Pinpoint the cell where the given text exists, returning its [X, Y] midpoint coordinate. 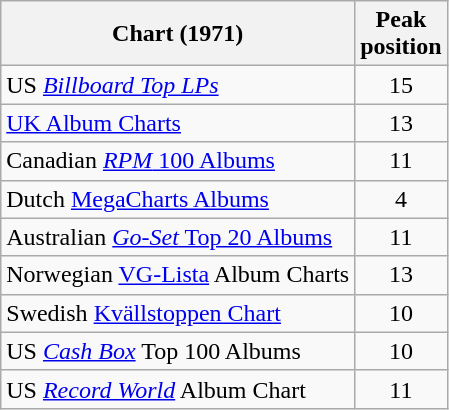
UK Album Charts [178, 123]
4 [401, 199]
US Cash Box Top 100 Albums [178, 351]
US Record World Album Chart [178, 389]
Canadian RPM 100 Albums [178, 161]
Dutch MegaCharts Albums [178, 199]
Norwegian VG-Lista Album Charts [178, 275]
15 [401, 85]
Swedish Kvällstoppen Chart [178, 313]
Australian Go-Set Top 20 Albums [178, 237]
Peakposition [401, 34]
US Billboard Top LPs [178, 85]
Chart (1971) [178, 34]
